Identify which cell holds the provided text, then report its (X, Y) central coordinate. 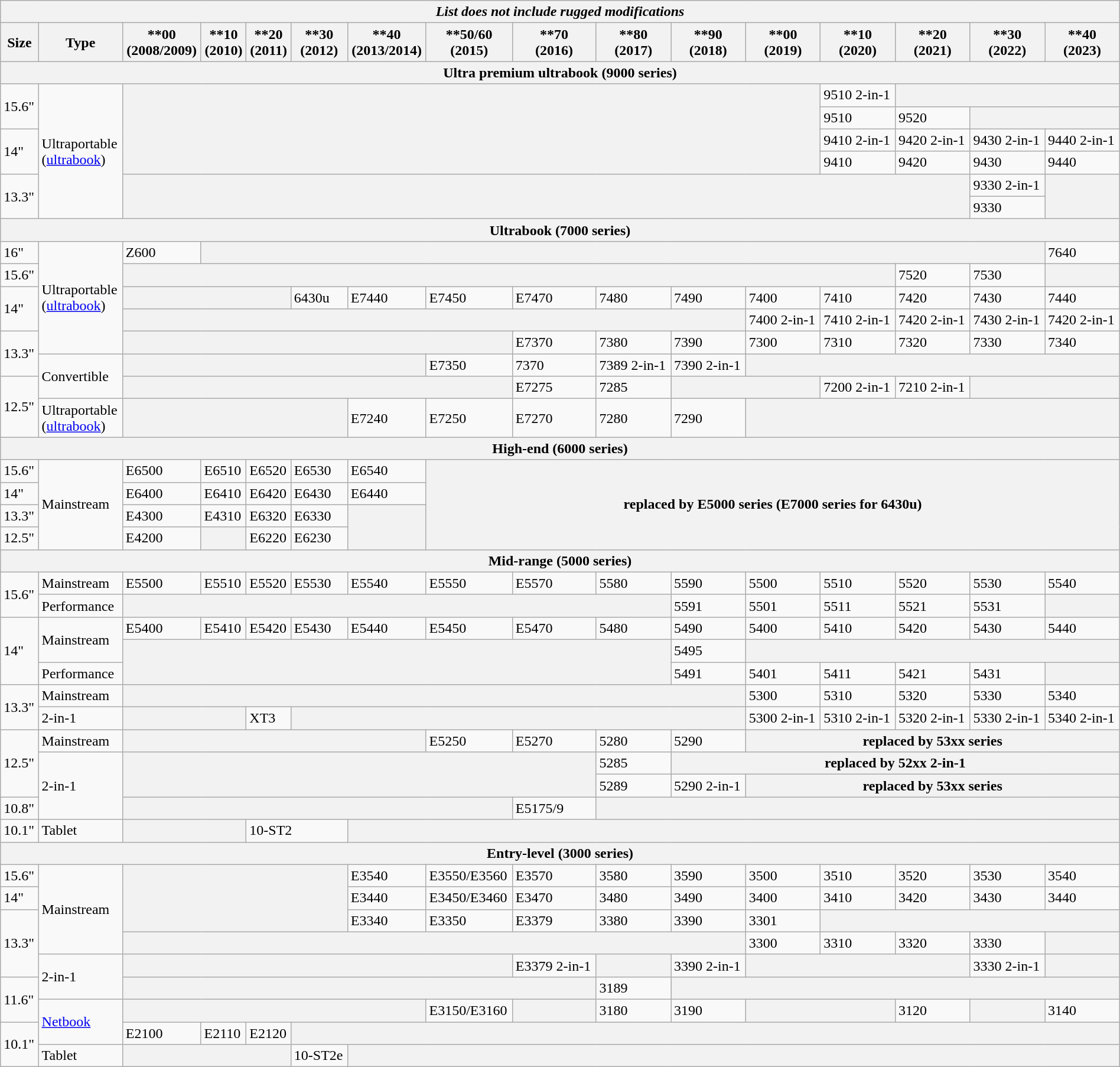
5510 (858, 583)
E5510 (223, 583)
9440 2-in-1 (1082, 140)
7389 2-in-1 (633, 365)
5411 (858, 673)
E5550 (469, 583)
E6420 (268, 493)
E5500 (162, 583)
E7275 (554, 388)
7440 (1082, 297)
E5540 (386, 583)
9420 2-in-1 (932, 140)
**30(2022) (1008, 43)
3300 (783, 943)
7430 2-in-1 (1008, 320)
E5250 (469, 741)
E6430 (319, 493)
9520 (932, 118)
5591 (709, 606)
3400 (783, 898)
7280 (633, 418)
7430 (1008, 297)
E6400 (162, 493)
5540 (1082, 583)
7530 (1008, 275)
E7270 (554, 418)
3510 (858, 876)
5520 (932, 583)
**10(2010) (223, 43)
9410 (858, 162)
5580 (633, 583)
3301 (783, 920)
5330 (1008, 696)
High-end (6000 series) (560, 448)
E5420 (268, 628)
XT3 (268, 718)
5490 (709, 628)
5340 2-in-1 (1082, 718)
E6410 (223, 493)
**40(2013/2014) (386, 43)
3540 (1082, 876)
5491 (709, 673)
E6500 (162, 471)
Netbook (80, 1022)
7285 (633, 388)
3330 2-in-1 (1008, 965)
Convertible (80, 376)
10.8" (19, 808)
9420 (932, 162)
E5450 (469, 628)
5440 (1082, 628)
7410 (858, 297)
7640 (1082, 252)
11.6" (19, 999)
Entry-level (3000 series) (560, 853)
5511 (858, 606)
3190 (709, 1010)
5430 (1008, 628)
5495 (709, 650)
E5270 (554, 741)
**40(2023) (1082, 43)
5420 (932, 628)
7410 2-in-1 (858, 320)
Ultrabook (7000 series) (560, 230)
E2110 (223, 1033)
7330 (1008, 343)
E6230 (319, 538)
**00(2008/2009) (162, 43)
E3150/E3160 (469, 1010)
5400 (783, 628)
E5430 (319, 628)
3330 (1008, 943)
7480 (633, 297)
E3379 (554, 920)
**10(2020) (858, 43)
7400 (783, 297)
5290 (709, 741)
5531 (1008, 606)
5521 (932, 606)
5401 (783, 673)
9510 (858, 118)
5300 (783, 696)
9440 (1082, 162)
E7440 (386, 297)
E7350 (469, 365)
5500 (783, 583)
E5470 (554, 628)
E6440 (386, 493)
7310 (858, 343)
3420 (932, 898)
E6320 (268, 516)
E5520 (268, 583)
3410 (858, 898)
E3340 (386, 920)
5285 (633, 763)
5280 (633, 741)
5340 (1082, 696)
7210 2-in-1 (932, 388)
3320 (932, 943)
9330 (1008, 207)
5421 (932, 673)
E3570 (554, 876)
5290 2-in-1 (709, 786)
E2100 (162, 1033)
7390 2-in-1 (709, 365)
E6510 (223, 471)
E3440 (386, 898)
E5530 (319, 583)
9510 2-in-1 (858, 95)
3500 (783, 876)
**70(2016) (554, 43)
E2120 (268, 1033)
E3470 (554, 898)
5410 (858, 628)
3180 (633, 1010)
5330 2-in-1 (1008, 718)
Size (19, 43)
E6330 (319, 516)
Ultra premium ultrabook (9000 series) (560, 73)
E3540 (386, 876)
E4300 (162, 516)
E7370 (554, 343)
7400 2-in-1 (783, 320)
replaced by E5000 series (E7000 series for 6430u) (773, 505)
5320 2-in-1 (932, 718)
7290 (709, 418)
E5440 (386, 628)
7320 (932, 343)
3490 (709, 898)
**50/60(2015) (469, 43)
3440 (1082, 898)
E3350 (469, 920)
9430 (1008, 162)
E5570 (554, 583)
E5175/9 (554, 808)
7300 (783, 343)
5320 (932, 696)
7370 (554, 365)
E3379 2-in-1 (554, 965)
3310 (858, 943)
3390 (709, 920)
List does not include rugged modifications (560, 12)
3480 (633, 898)
E7470 (554, 297)
7490 (709, 297)
5310 (858, 696)
replaced by 52xx 2-in-1 (896, 763)
**30(2012) (319, 43)
10-ST2e (319, 1056)
E6530 (319, 471)
Mid-range (5000 series) (560, 561)
3390 2-in-1 (709, 965)
E7450 (469, 297)
7390 (709, 343)
5431 (1008, 673)
7200 2-in-1 (858, 388)
3530 (1008, 876)
7420 (932, 297)
16" (19, 252)
E4310 (223, 516)
E7250 (469, 418)
E5400 (162, 628)
3140 (1082, 1010)
5310 2-in-1 (858, 718)
3580 (633, 876)
5501 (783, 606)
E6220 (268, 538)
3380 (633, 920)
**20(2021) (932, 43)
E7240 (386, 418)
5289 (633, 786)
7520 (932, 275)
Type (80, 43)
5480 (633, 628)
E3450/E3460 (469, 898)
6430u (319, 297)
E3550/E3560 (469, 876)
9330 2-in-1 (1008, 185)
E5410 (223, 628)
7380 (633, 343)
5590 (709, 583)
E4200 (162, 538)
**20(2011) (268, 43)
5530 (1008, 583)
3590 (709, 876)
9430 2-in-1 (1008, 140)
3520 (932, 876)
**00(2019) (783, 43)
**90(2018) (709, 43)
7340 (1082, 343)
E6520 (268, 471)
5300 2-in-1 (783, 718)
3120 (932, 1010)
E6540 (386, 471)
10-ST2 (297, 831)
Z600 (162, 252)
3430 (1008, 898)
**80(2017) (633, 43)
9410 2-in-1 (858, 140)
3189 (633, 988)
